Search for the cell housing the specified text and yield its [X, Y] center coordinate. 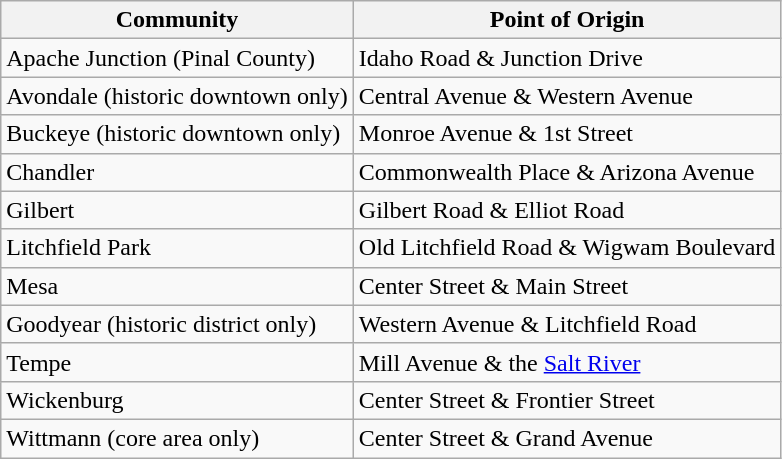
Gilbert Road & Elliot Road [567, 210]
Tempe [178, 362]
Center Street & Frontier Street [567, 400]
Mesa [178, 286]
Community [178, 20]
Chandler [178, 172]
Gilbert [178, 210]
Central Avenue & Western Avenue [567, 96]
Buckeye (historic downtown only) [178, 134]
Litchfield Park [178, 248]
Wittmann (core area only) [178, 438]
Point of Origin [567, 20]
Center Street & Main Street [567, 286]
Center Street & Grand Avenue [567, 438]
Wickenburg [178, 400]
Mill Avenue & the Salt River [567, 362]
Goodyear (historic district only) [178, 324]
Western Avenue & Litchfield Road [567, 324]
Avondale (historic downtown only) [178, 96]
Monroe Avenue & 1st Street [567, 134]
Old Litchfield Road & Wigwam Boulevard [567, 248]
Commonwealth Place & Arizona Avenue [567, 172]
Idaho Road & Junction Drive [567, 58]
Apache Junction (Pinal County) [178, 58]
